For the text-containing cell, return its midpoint in (X, Y) coordinate format. 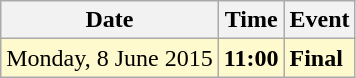
Final (320, 58)
11:00 (251, 58)
Date (110, 20)
Time (251, 20)
Event (320, 20)
Monday, 8 June 2015 (110, 58)
